From the cell containing the given text, extract its center point as (x, y) coordinate. 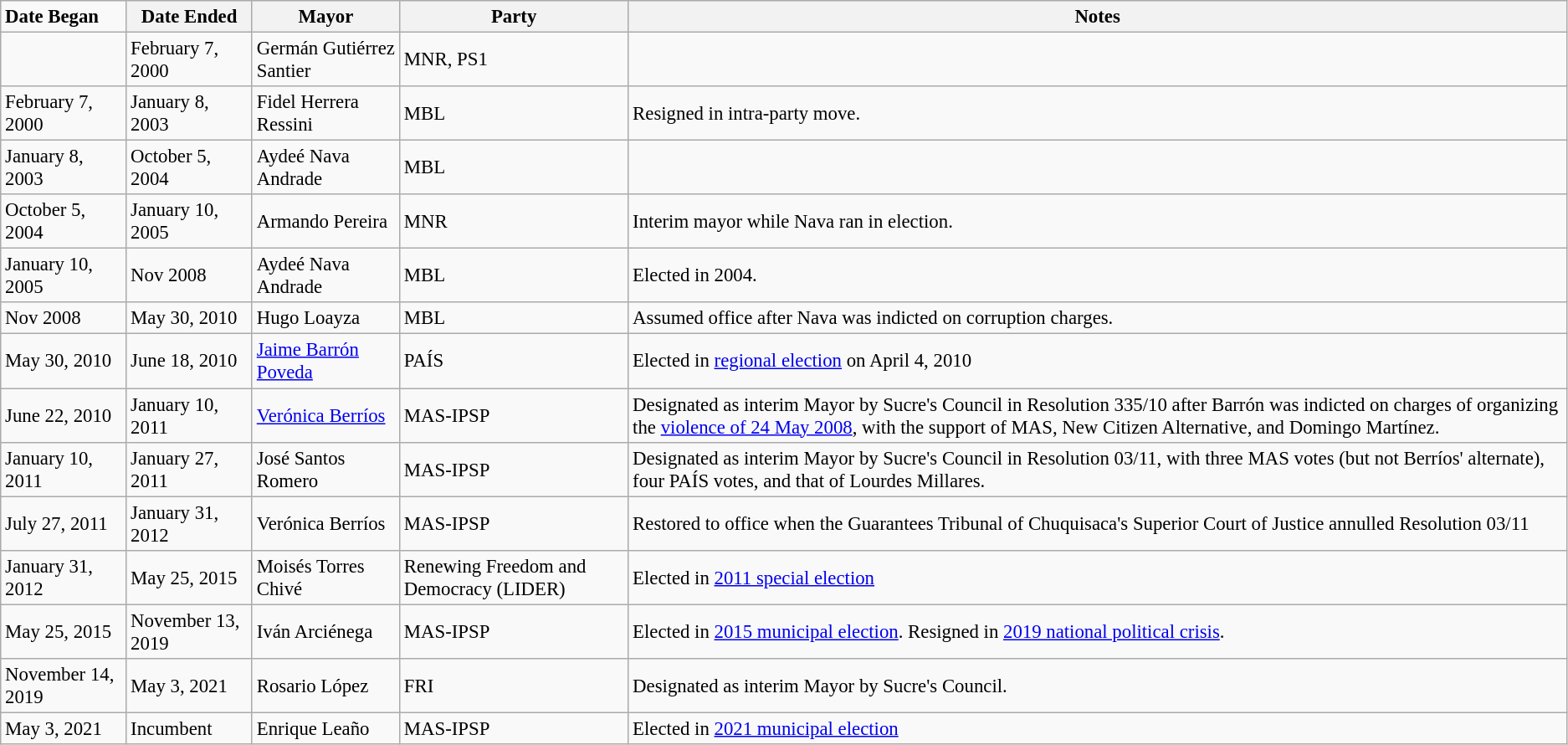
Enrique Leaño (325, 728)
June 18, 2010 (189, 362)
Elected in 2011 special election (1098, 578)
Iván Arciénega (325, 631)
Armando Pereira (325, 221)
Hugo Loayza (325, 319)
Elected in regional election on April 4, 2010 (1098, 362)
Elected in 2021 municipal election (1098, 728)
Elected in 2015 municipal election. Resigned in 2019 national political crisis. (1098, 631)
Moisés Torres Chivé (325, 578)
Assumed office after Nava was indicted on corruption charges. (1098, 319)
Resigned in intra-party move. (1098, 114)
Fidel Herrera Ressini (325, 114)
Party (514, 17)
Interim mayor while Nava ran in election. (1098, 221)
Rosario López (325, 686)
Elected in 2004. (1098, 276)
PAÍS (514, 362)
June 22, 2010 (64, 415)
Renewing Freedom and Democracy (LIDER) (514, 578)
November 13, 2019 (189, 631)
MNR, PS1 (514, 60)
MNR (514, 221)
Date Ended (189, 17)
Designated as interim Mayor by Sucre's Council. (1098, 686)
Date Began (64, 17)
Jaime Barrón Poveda (325, 362)
January 27, 2011 (189, 469)
November 14, 2019 (64, 686)
Notes (1098, 17)
Restored to office when the Guarantees Tribunal of Chuquisaca's Superior Court of Justice annulled Resolution 03/11 (1098, 524)
Germán Gutiérrez Santier (325, 60)
Mayor (325, 17)
July 27, 2011 (64, 524)
FRI (514, 686)
Incumbent (189, 728)
José Santos Romero (325, 469)
